Search for the cell housing the specified text and yield its [x, y] center coordinate. 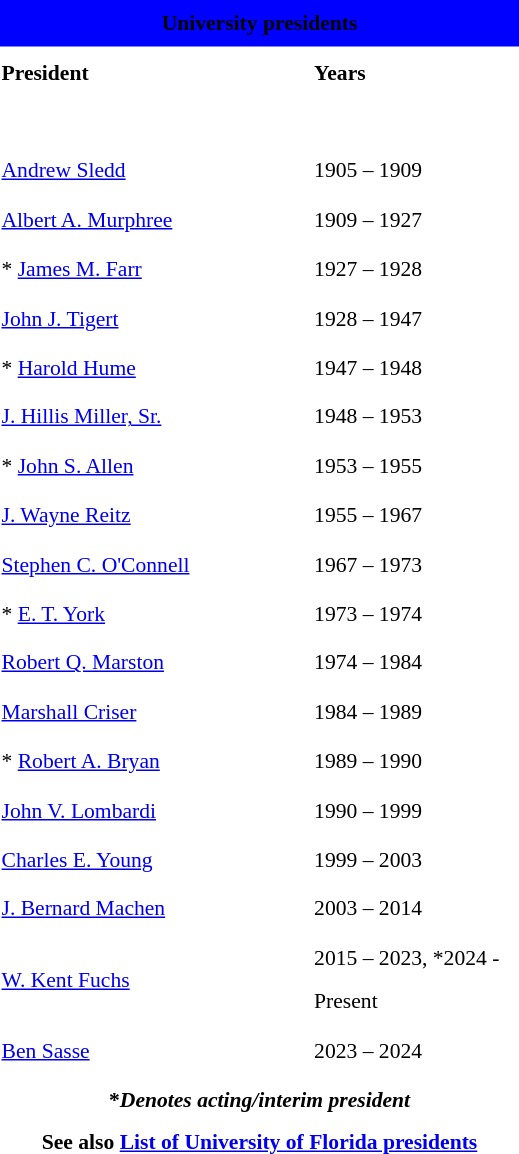
Marshall Criser [155, 712]
J. Hillis Miller, Sr. [155, 417]
1953 – 1955 [416, 466]
2003 – 2014 [416, 909]
Years [416, 72]
J. Bernard Machen [155, 909]
2015 – 2023, *2024 - Present [416, 980]
* Harold Hume [155, 367]
1948 – 1953 [416, 417]
1973 – 1974 [416, 613]
1984 – 1989 [416, 712]
1967 – 1973 [416, 564]
John J. Tigert [155, 318]
* James M. Farr [155, 269]
1999 – 2003 [416, 859]
1990 – 1999 [416, 810]
* Robert A. Bryan [155, 761]
1909 – 1927 [416, 220]
* John S. Allen [155, 466]
President [155, 72]
University presidents [260, 23]
1928 – 1947 [416, 318]
Robert Q. Marston [155, 663]
1947 – 1948 [416, 367]
* E. T. York [155, 613]
W. Kent Fuchs [155, 980]
1974 – 1984 [416, 663]
J. Wayne Reitz [155, 515]
1955 – 1967 [416, 515]
Ben Sasse [155, 1050]
1989 – 1990 [416, 761]
Albert A. Murphree [155, 220]
John V. Lombardi [155, 810]
1905 – 1909 [416, 171]
1927 – 1928 [416, 269]
2023 – 2024 [416, 1050]
Stephen C. O'Connell [155, 564]
Andrew Sledd [155, 171]
Charles E. Young [155, 859]
